Identify which cell holds the provided text, then report its [X, Y] central coordinate. 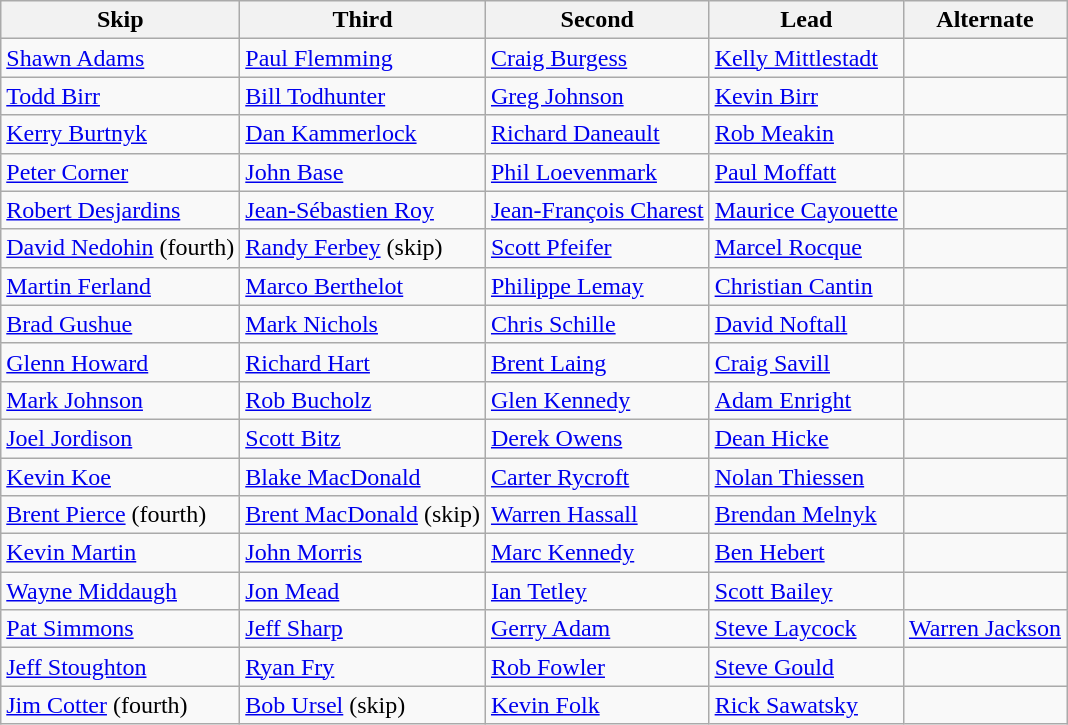
Nolan Thiessen [806, 477]
Kevin Martin [120, 553]
Ryan Fry [363, 667]
Glen Kennedy [597, 400]
Warren Hassall [597, 515]
Phil Loevenmark [597, 172]
Adam Enright [806, 400]
Bill Todhunter [363, 96]
John Morris [363, 553]
Scott Bailey [806, 591]
Jon Mead [363, 591]
Glenn Howard [120, 362]
Kevin Birr [806, 96]
Jim Cotter (fourth) [120, 705]
Shawn Adams [120, 58]
Second [597, 20]
Brent Laing [597, 362]
Joel Jordison [120, 438]
Paul Flemming [363, 58]
Jean-Sébastien Roy [363, 210]
Brad Gushue [120, 324]
Philippe Lemay [597, 286]
Brendan Melnyk [806, 515]
Kevin Folk [597, 705]
Dean Hicke [806, 438]
Kevin Koe [120, 477]
Craig Savill [806, 362]
Jeff Stoughton [120, 667]
Dan Kammerlock [363, 134]
Chris Schille [597, 324]
David Nedohin (fourth) [120, 248]
Kelly Mittlestadt [806, 58]
Randy Ferbey (skip) [363, 248]
Maurice Cayouette [806, 210]
Alternate [984, 20]
Warren Jackson [984, 629]
Martin Ferland [120, 286]
Third [363, 20]
Marcel Rocque [806, 248]
Peter Corner [120, 172]
Steve Laycock [806, 629]
Mark Johnson [120, 400]
Brent Pierce (fourth) [120, 515]
Rob Fowler [597, 667]
Steve Gould [806, 667]
Ben Hebert [806, 553]
Brent MacDonald (skip) [363, 515]
Lead [806, 20]
Kerry Burtnyk [120, 134]
Jean-François Charest [597, 210]
Rob Meakin [806, 134]
Gerry Adam [597, 629]
Richard Daneault [597, 134]
Paul Moffatt [806, 172]
John Base [363, 172]
Jeff Sharp [363, 629]
Skip [120, 20]
Rob Bucholz [363, 400]
Wayne Middaugh [120, 591]
Ian Tetley [597, 591]
Scott Bitz [363, 438]
Carter Rycroft [597, 477]
Christian Cantin [806, 286]
Robert Desjardins [120, 210]
Pat Simmons [120, 629]
Craig Burgess [597, 58]
Todd Birr [120, 96]
Bob Ursel (skip) [363, 705]
Blake MacDonald [363, 477]
Marco Berthelot [363, 286]
Richard Hart [363, 362]
Greg Johnson [597, 96]
Scott Pfeifer [597, 248]
Derek Owens [597, 438]
Mark Nichols [363, 324]
David Noftall [806, 324]
Marc Kennedy [597, 553]
Rick Sawatsky [806, 705]
